Return [X, Y] of the center of cell containing provided text 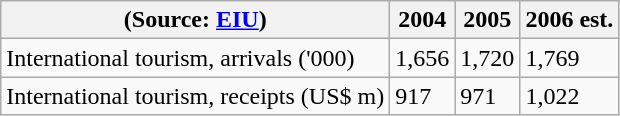
917 [422, 96]
1,656 [422, 58]
2006 est. [570, 20]
2004 [422, 20]
International tourism, receipts (US$ m) [196, 96]
971 [488, 96]
1,720 [488, 58]
2005 [488, 20]
1,022 [570, 96]
1,769 [570, 58]
(Source: EIU) [196, 20]
International tourism, arrivals ('000) [196, 58]
